Extract the [x, y] coordinate from the center of the cell holding the provided text.  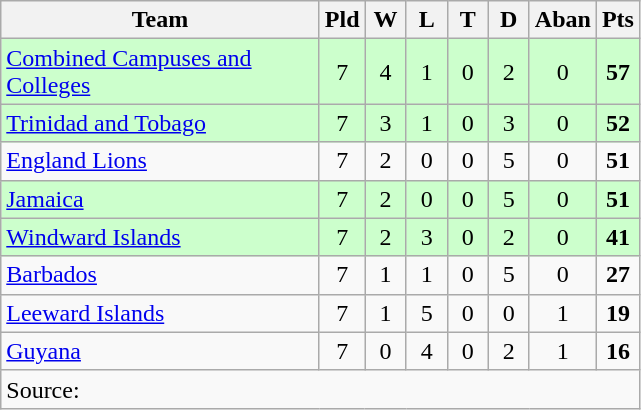
19 [618, 313]
Leeward Islands [160, 313]
Aban [562, 20]
Source: [320, 389]
England Lions [160, 161]
Trinidad and Tobago [160, 123]
Combined Campuses and Colleges [160, 72]
Team [160, 20]
Pld [342, 20]
D [508, 20]
57 [618, 72]
Pts [618, 20]
Guyana [160, 351]
Barbados [160, 275]
T [468, 20]
Jamaica [160, 199]
41 [618, 237]
52 [618, 123]
27 [618, 275]
L [426, 20]
16 [618, 351]
Windward Islands [160, 237]
W [386, 20]
